Return (X, Y) of the center of cell containing provided text 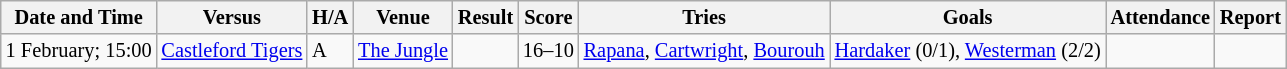
Versus (232, 17)
Hardaker (0/1), Westerman (2/2) (968, 51)
H/A (330, 17)
1 February; 15:00 (79, 51)
Tries (704, 17)
Rapana, Cartwright, Bourouh (704, 51)
A (330, 51)
Result (486, 17)
16–10 (548, 51)
Goals (968, 17)
Score (548, 17)
Venue (403, 17)
The Jungle (403, 51)
Date and Time (79, 17)
Castleford Tigers (232, 51)
Attendance (1160, 17)
Report (1250, 17)
